Find where the given text appears and provide that cell's center as [X, Y] coordinate. 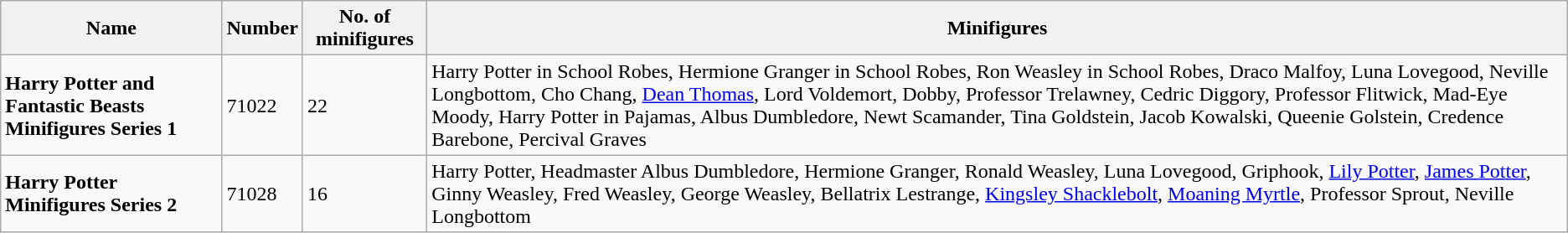
Harry Potter and Fantastic Beasts Minifigures Series 1 [111, 106]
No. of minifigures [364, 28]
16 [364, 194]
22 [364, 106]
Number [262, 28]
Name [111, 28]
Harry Potter Minifigures Series 2 [111, 194]
71022 [262, 106]
Minifigures [998, 28]
71028 [262, 194]
